Return (x, y) of the center of cell containing provided text 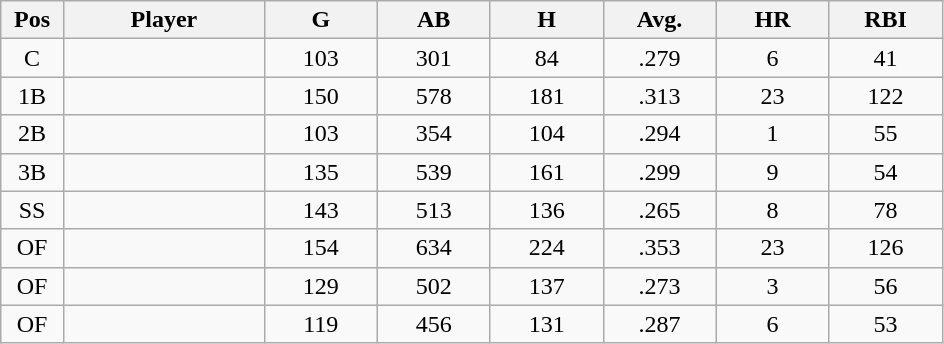
150 (320, 96)
HR (772, 20)
H (546, 20)
578 (434, 96)
135 (320, 172)
137 (546, 286)
104 (546, 134)
Avg. (660, 20)
181 (546, 96)
143 (320, 210)
136 (546, 210)
301 (434, 58)
131 (546, 324)
161 (546, 172)
41 (886, 58)
502 (434, 286)
RBI (886, 20)
1 (772, 134)
1B (32, 96)
354 (434, 134)
C (32, 58)
3 (772, 286)
2B (32, 134)
Player (164, 20)
.273 (660, 286)
.353 (660, 248)
3B (32, 172)
.294 (660, 134)
54 (886, 172)
55 (886, 134)
456 (434, 324)
129 (320, 286)
.279 (660, 58)
.287 (660, 324)
154 (320, 248)
AB (434, 20)
84 (546, 58)
122 (886, 96)
224 (546, 248)
126 (886, 248)
53 (886, 324)
.313 (660, 96)
56 (886, 286)
9 (772, 172)
78 (886, 210)
8 (772, 210)
G (320, 20)
513 (434, 210)
539 (434, 172)
634 (434, 248)
Pos (32, 20)
119 (320, 324)
.299 (660, 172)
.265 (660, 210)
SS (32, 210)
